Identify which cell holds the provided text, then report its (X, Y) central coordinate. 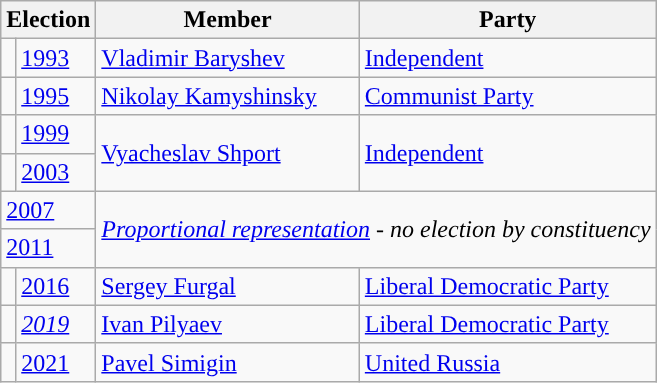
Party (508, 20)
2003 (56, 172)
Election (48, 20)
2019 (56, 324)
2021 (56, 362)
Pavel Simigin (228, 362)
Member (228, 20)
1999 (56, 134)
Vladimir Baryshev (228, 58)
Communist Party (508, 96)
2007 (48, 210)
United Russia (508, 362)
Sergey Furgal (228, 286)
1993 (56, 58)
1995 (56, 96)
Proportional representation - no election by constituency (376, 229)
2011 (48, 248)
Vyacheslav Shport (228, 153)
Nikolay Kamyshinsky (228, 96)
2016 (56, 286)
Ivan Pilyaev (228, 324)
